Return [x, y] of the center of cell containing provided text 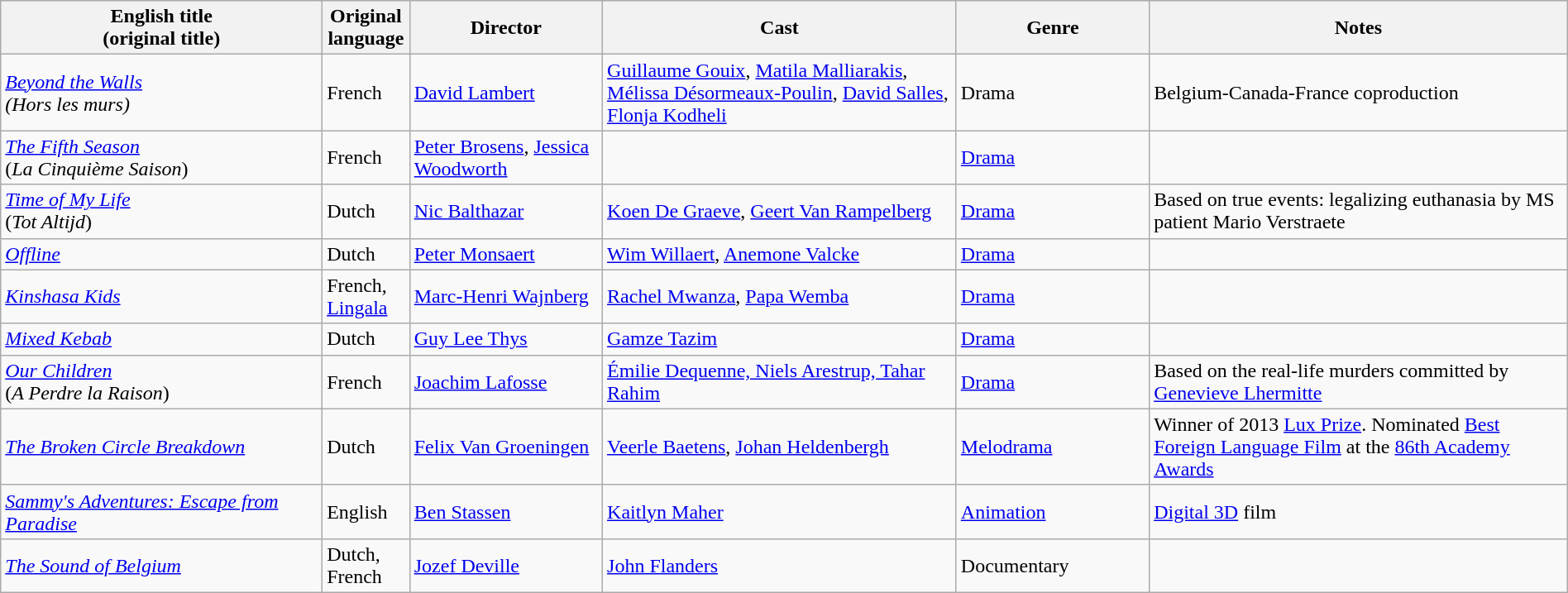
Koen De Graeve, Geert Van Rampelberg [780, 212]
Sammy's Adventures: Escape from Paradise [162, 511]
The Fifth Season (La Cinquième Saison) [162, 157]
Cast [780, 28]
Original language [366, 28]
Winner of 2013 Lux Prize. Nominated Best Foreign Language Film at the 86th Academy Awards [1359, 447]
Animation [1052, 511]
Gamze Tazim [780, 339]
Kinshasa Kids [162, 296]
Rachel Mwanza, Papa Wemba [780, 296]
Offline [162, 254]
Émilie Dequenne, Niels Arestrup, Tahar Rahim [780, 382]
John Flanders [780, 566]
Mixed Kebab [162, 339]
Beyond the Walls (Hors les murs) [162, 93]
French, Lingala [366, 296]
Wim Willaert, Anemone Valcke [780, 254]
Felix Van Groeningen [506, 447]
Notes [1359, 28]
English title (original title) [162, 28]
Based on the real-life murders committed by Genevieve Lhermitte [1359, 382]
Joachim Lafosse [506, 382]
The Broken Circle Breakdown [162, 447]
Marc-Henri Wajnberg [506, 296]
Documentary [1052, 566]
Peter Brosens, Jessica Woodworth [506, 157]
David Lambert [506, 93]
Time of My Life (Tot Altijd) [162, 212]
Dutch, French [366, 566]
Veerle Baetens, Johan Heldenbergh [780, 447]
Genre [1052, 28]
Our Children (A Perdre la Raison) [162, 382]
English [366, 511]
Based on true events: legalizing euthanasia by MS patient Mario Verstraete [1359, 212]
Belgium-Canada-France coproduction [1359, 93]
Guillaume Gouix, Matila Malliarakis, Mélissa Désormeaux-Poulin, David Salles, Flonja Kodheli [780, 93]
Nic Balthazar [506, 212]
Melodrama [1052, 447]
Guy Lee Thys [506, 339]
Ben Stassen [506, 511]
Peter Monsaert [506, 254]
Digital 3D film [1359, 511]
The Sound of Belgium [162, 566]
Kaitlyn Maher [780, 511]
Jozef Deville [506, 566]
Director [506, 28]
